Scan for the cell matching the given text and deliver its (x, y) coordinate at center. 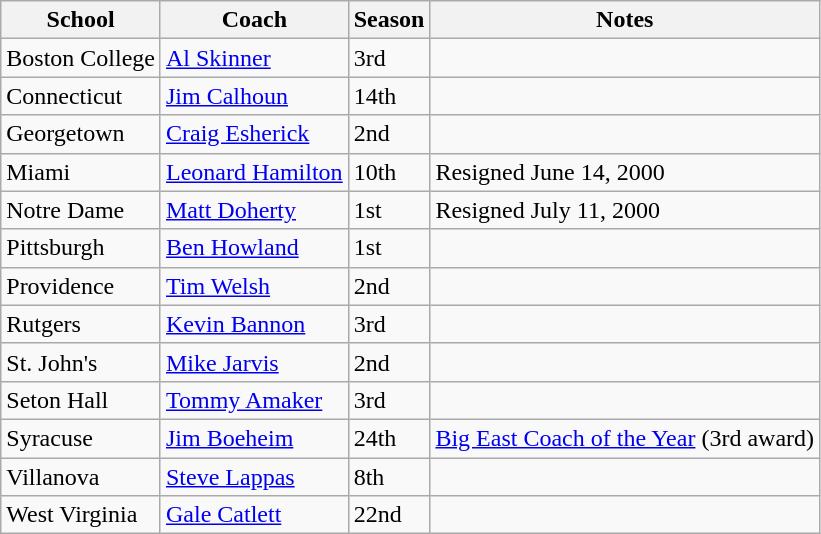
14th (389, 96)
10th (389, 172)
Providence (81, 286)
St. John's (81, 362)
Villanova (81, 477)
Steve Lappas (254, 477)
Notes (625, 20)
Connecticut (81, 96)
Season (389, 20)
8th (389, 477)
Jim Boeheim (254, 438)
Ben Howland (254, 248)
Mike Jarvis (254, 362)
Notre Dame (81, 210)
22nd (389, 515)
Syracuse (81, 438)
Resigned June 14, 2000 (625, 172)
24th (389, 438)
Al Skinner (254, 58)
Tim Welsh (254, 286)
Jim Calhoun (254, 96)
Craig Esherick (254, 134)
Pittsburgh (81, 248)
Leonard Hamilton (254, 172)
Miami (81, 172)
Seton Hall (81, 400)
Coach (254, 20)
School (81, 20)
Tommy Amaker (254, 400)
Boston College (81, 58)
Georgetown (81, 134)
Rutgers (81, 324)
Resigned July 11, 2000 (625, 210)
West Virginia (81, 515)
Gale Catlett (254, 515)
Kevin Bannon (254, 324)
Matt Doherty (254, 210)
Big East Coach of the Year (3rd award) (625, 438)
